Identify which cell holds the provided text, then report its [x, y] central coordinate. 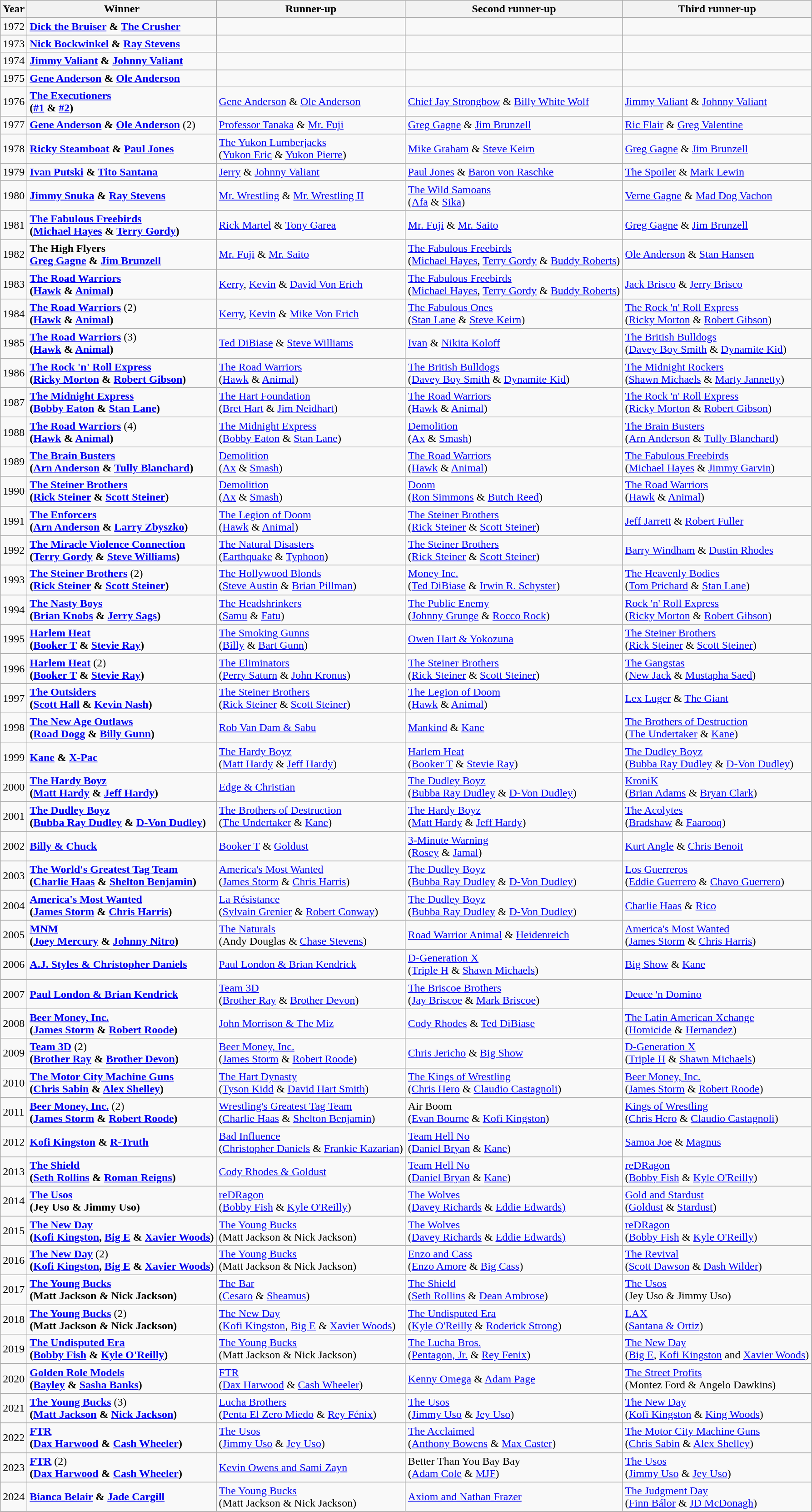
Cody Rhodes & Ted DiBiase [514, 1024]
La Résistance(Sylvain Grenier & Robert Conway) [311, 906]
Jerry & Johnny Valiant [311, 172]
1994 [14, 609]
The Smoking Gunns(Billy & Bart Gunn) [311, 639]
Owen Hart & Yokozuna [514, 639]
Ted DiBiase & Steve Williams [311, 344]
Gold and Stardust(Goldust & Stardust) [717, 1201]
1979 [14, 172]
Bianca Belair & Jade Cargill [122, 1497]
The Shield(Seth Rollins & Roman Reigns) [122, 1171]
1978 [14, 148]
1986 [14, 373]
1981 [14, 225]
John Morrison & The Miz [311, 1024]
Year [14, 9]
Jimmy Snuka & Ray Stevens [122, 195]
Mankind & Kane [514, 727]
2019 [14, 1349]
Mike Graham & Steve Keirn [514, 148]
1999 [14, 757]
The Eliminators(Perry Saturn & John Kronus) [311, 668]
2017 [14, 1290]
Kofi Kingston & R-Truth [122, 1142]
2002 [14, 846]
Los Guerreros(Eddie Guerrero & Chavo Guerrero) [717, 876]
1972 [14, 26]
Verne Gagne & Mad Dog Vachon [717, 195]
The Road Warriors (4)(Hawk & Animal) [122, 432]
Booker T & Goldust [311, 846]
The Fabulous Freebirds(Michael Hayes & Jimmy Garvin) [717, 462]
The Road Warriors (3)(Hawk & Animal) [122, 344]
Better Than You Bay Bay(Adam Cole & MJF) [514, 1467]
Kenny Omega & Adam Page [514, 1378]
The New Age Outlaws(Road Dogg & Billy Gunn) [122, 727]
The Natural Disasters(Earthquake & Typhoon) [311, 550]
1973 [14, 44]
Cody Rhodes & Goldust [311, 1171]
Kevin Owens and Sami Zayn [311, 1467]
The Fabulous Ones(Stan Lane & Steve Keirn) [514, 314]
The Acclaimed(Anthony Bowens & Max Caster) [514, 1437]
Gene Anderson & Ole Anderson (2) [122, 125]
Golden Role Models(Bayley & Sasha Banks) [122, 1378]
FTR (2)(Dax Harwood & Cash Wheeler) [122, 1467]
1976 [14, 102]
2024 [14, 1497]
1985 [14, 344]
2013 [14, 1171]
Doom(Ron Simmons & Butch Reed) [514, 491]
The Young Bucks (2)(Matt Jackson & Nick Jackson) [122, 1319]
3-Minute Warning(Rosey & Jamal) [514, 846]
The Yukon Lumberjacks(Yukon Eric & Yukon Pierre) [311, 148]
1988 [14, 432]
The Heavenly Bodies(Tom Prichard & Stan Lane) [717, 580]
1997 [14, 698]
2022 [14, 1437]
Chief Jay Strongbow & Billy White Wolf [514, 102]
The Executioners(#1 & #2) [122, 102]
Kerry, Kevin & Mike Von Erich [311, 314]
1990 [14, 491]
The Kings of Wrestling(Chris Hero & Claudio Castagnoli) [514, 1083]
Winner [122, 9]
2008 [14, 1024]
Jeff Jarrett & Robert Fuller [717, 521]
2012 [14, 1142]
Rick Martel & Tony Garea [311, 225]
The Headshrinkers(Samu & Fatu) [311, 609]
The Judgment Day(Finn Bálor & JD McDonagh) [717, 1497]
Team 3D (2)(Brother Ray & Brother Devon) [122, 1053]
Ric Flair & Greg Valentine [717, 125]
1983 [14, 284]
The New Day (2)(Kofi Kingston, Big E & Xavier Woods) [122, 1260]
The Undisputed Era(Kyle O'Reilly & Roderick Strong) [514, 1319]
Barry Windham & Dustin Rhodes [717, 550]
Harlem Heat (2)(Booker T & Stevie Ray) [122, 668]
Samoa Joe & Magnus [717, 1142]
The Hart Foundation(Bret Hart & Jim Neidhart) [311, 403]
Kurt Angle & Chris Benoit [717, 846]
2005 [14, 935]
The Outsiders(Scott Hall & Kevin Nash) [122, 698]
Ole Anderson & Stan Hansen [717, 255]
Ivan Putski & Tito Santana [122, 172]
1974 [14, 61]
MNM(Joey Mercury & Johnny Nitro) [122, 935]
The Enforcers(Arn Anderson & Larry Zbyszko) [122, 521]
Rob Van Dam & Sabu [311, 727]
Chris Jericho & Big Show [514, 1053]
Nick Bockwinkel & Ray Stevens [122, 44]
Money Inc.(Ted DiBiase & Irwin R. Schyster) [514, 580]
2018 [14, 1319]
The Lucha Bros.(Pentagon, Jr. & Rey Fenix) [514, 1349]
1984 [14, 314]
Lex Luger & The Giant [717, 698]
The Nasty Boys(Brian Knobs & Jerry Sags) [122, 609]
The Briscoe Brothers(Jay Briscoe & Mark Briscoe) [514, 994]
Lucha Brothers(Penta El Zero Miedo & Rey Fénix) [311, 1408]
1989 [14, 462]
2009 [14, 1053]
The Bar(Cesaro & Sheamus) [311, 1290]
Team 3D(Brother Ray & Brother Devon) [311, 994]
1977 [14, 125]
Kerry, Kevin & David Von Erich [311, 284]
Kane & X-Pac [122, 757]
The Revival(Scott Dawson & Dash Wilder) [717, 1260]
Big Show & Kane [717, 965]
2011 [14, 1112]
Ivan & Nikita Koloff [514, 344]
The New Day(Kofi Kingston & King Woods) [717, 1408]
Billy & Chuck [122, 846]
Rock 'n' Roll Express(Ricky Morton & Robert Gibson) [717, 609]
The New Day(Big E, Kofi Kingston and Xavier Woods) [717, 1349]
1987 [14, 403]
LAX(Santana & Ortiz) [717, 1319]
2003 [14, 876]
2015 [14, 1230]
The Acolytes(Bradshaw & Faarooq) [717, 816]
The High FlyersGreg Gagne & Jim Brunzell [122, 255]
The Hollywood Blonds(Steve Austin & Brian Pillman) [311, 580]
2006 [14, 965]
The Wild Samoans(Afa & Sika) [514, 195]
The Undisputed Era(Bobby Fish & Kyle O'Reilly) [122, 1349]
Bad Influence(Christopher Daniels & Frankie Kazarian) [311, 1142]
Road Warrior Animal & Heidenreich [514, 935]
Air Boom(Evan Bourne & Kofi Kingston) [514, 1112]
Deuce 'n Domino [717, 994]
Beer Money, Inc. (2)(James Storm & Robert Roode) [122, 1112]
The Spoiler & Mark Lewin [717, 172]
The Street Profits(Montez Ford & Angelo Dawkins) [717, 1378]
The Latin American Xchange(Homicide & Hernandez) [717, 1024]
1975 [14, 78]
Second runner-up [514, 9]
The Public Enemy(Johnny Grunge & Rocco Rock) [514, 609]
The Miracle Violence Connection(Terry Gordy & Steve Williams) [122, 550]
A.J. Styles & Christopher Daniels [122, 965]
Paul Jones & Baron von Raschke [514, 172]
1991 [14, 521]
1982 [14, 255]
1995 [14, 639]
2004 [14, 906]
Dick the Bruiser & The Crusher [122, 26]
Runner-up [311, 9]
Professor Tanaka & Mr. Fuji [311, 125]
Jack Brisco & Jerry Brisco [717, 284]
2021 [14, 1408]
Kings of Wrestling(Chris Hero & Claudio Castagnoli) [717, 1112]
2016 [14, 1260]
Charlie Haas & Rico [717, 906]
2007 [14, 994]
Axiom and Nathan Frazer [514, 1497]
1993 [14, 580]
1996 [14, 668]
1992 [14, 550]
Third runner-up [717, 9]
The Hart Dynasty(Tyson Kidd & David Hart Smith) [311, 1083]
Wrestling's Greatest Tag Team(Charlie Haas & Shelton Benjamin) [311, 1112]
2014 [14, 1201]
The Shield(Seth Rollins & Dean Ambrose) [514, 1290]
KroniK(Brian Adams & Bryan Clark) [717, 787]
Edge & Christian [311, 787]
2001 [14, 816]
The Fabulous Freebirds(Michael Hayes & Terry Gordy) [122, 225]
The Gangstas(New Jack & Mustapha Saed) [717, 668]
2010 [14, 1083]
The Steiner Brothers (2)(Rick Steiner & Scott Steiner) [122, 580]
Ricky Steamboat & Paul Jones [122, 148]
2023 [14, 1467]
1998 [14, 727]
Mr. Wrestling & Mr. Wrestling II [311, 195]
Enzo and Cass(Enzo Amore & Big Cass) [514, 1260]
The Midnight Rockers(Shawn Michaels & Marty Jannetty) [717, 373]
2000 [14, 787]
The Road Warriors (2)(Hawk & Animal) [122, 314]
The Naturals(Andy Douglas & Chase Stevens) [311, 935]
The Young Bucks (3)(Matt Jackson & Nick Jackson) [122, 1408]
The World's Greatest Tag Team(Charlie Haas & Shelton Benjamin) [122, 876]
1980 [14, 195]
2020 [14, 1378]
